Capture the cell that displays the provided text and extract its (x, y) central coordinate. 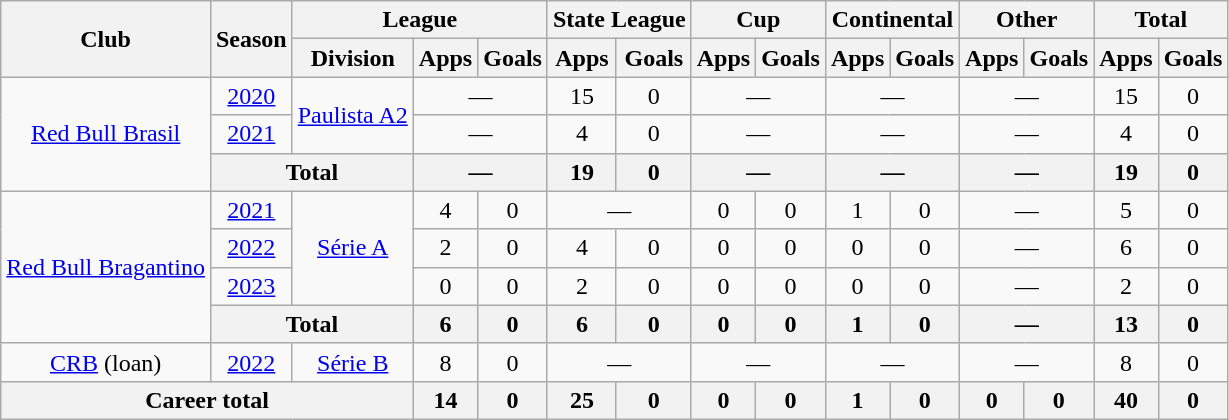
2020 (251, 96)
Red Bull Brasil (106, 134)
Season (251, 39)
CRB (loan) (106, 362)
Career total (208, 400)
Continental (892, 20)
Série A (352, 248)
13 (1126, 324)
Red Bull Bragantino (106, 267)
Other (1027, 20)
Club (106, 39)
League (420, 20)
Série B (352, 362)
14 (445, 400)
2023 (251, 286)
40 (1126, 400)
State League (619, 20)
Division (352, 58)
25 (582, 400)
Cup (758, 20)
5 (1126, 210)
Paulista A2 (352, 115)
